Extract the [x, y] coordinate from the center of the cell holding the provided text.  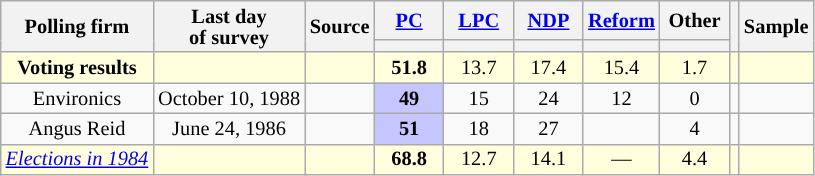
24 [549, 98]
15 [479, 98]
51.8 [409, 68]
17.4 [549, 68]
Polling firm [77, 26]
Elections in 1984 [77, 160]
68.8 [409, 160]
13.7 [479, 68]
51 [409, 128]
Other [695, 20]
Sample [776, 26]
4.4 [695, 160]
PC [409, 20]
LPC [479, 20]
— [621, 160]
Angus Reid [77, 128]
June 24, 1986 [229, 128]
Last day of survey [229, 26]
14.1 [549, 160]
15.4 [621, 68]
Reform [621, 20]
October 10, 1988 [229, 98]
12.7 [479, 160]
1.7 [695, 68]
Environics [77, 98]
Source [340, 26]
49 [409, 98]
NDP [549, 20]
4 [695, 128]
0 [695, 98]
18 [479, 128]
Voting results [77, 68]
12 [621, 98]
27 [549, 128]
